Locate the cell with the specified text and output its (X, Y) center coordinate. 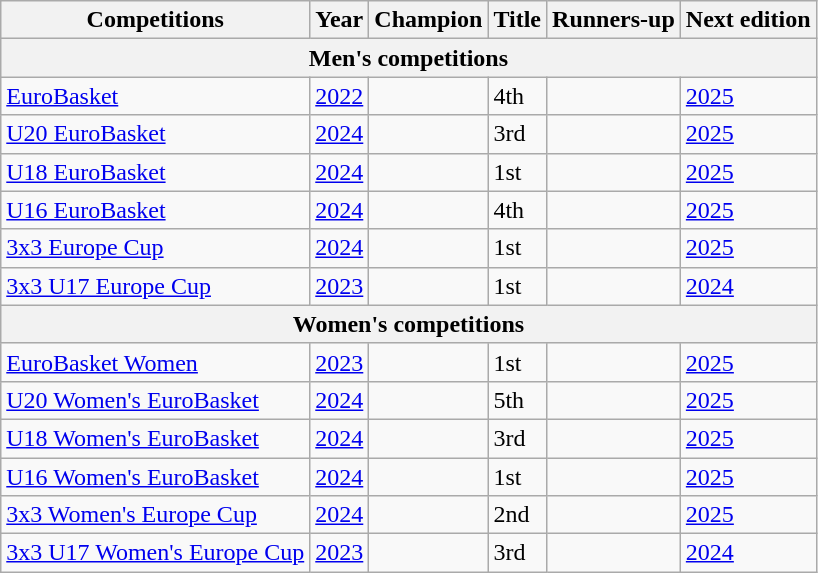
Women's competitions (408, 324)
U18 Women's EuroBasket (156, 438)
U18 EuroBasket (156, 172)
Men's competitions (408, 58)
Competitions (156, 20)
U20 EuroBasket (156, 134)
Champion (428, 20)
3x3 Europe Cup (156, 248)
Runners-up (614, 20)
Year (340, 20)
Title (518, 20)
3x3 U17 Women's Europe Cup (156, 553)
U20 Women's EuroBasket (156, 400)
2022 (340, 96)
5th (518, 400)
U16 EuroBasket (156, 210)
3x3 Women's Europe Cup (156, 515)
U16 Women's EuroBasket (156, 477)
EuroBasket (156, 96)
3x3 U17 Europe Cup (156, 286)
2nd (518, 515)
EuroBasket Women (156, 362)
Next edition (748, 20)
